From the cell containing the given text, extract its center point as [x, y] coordinate. 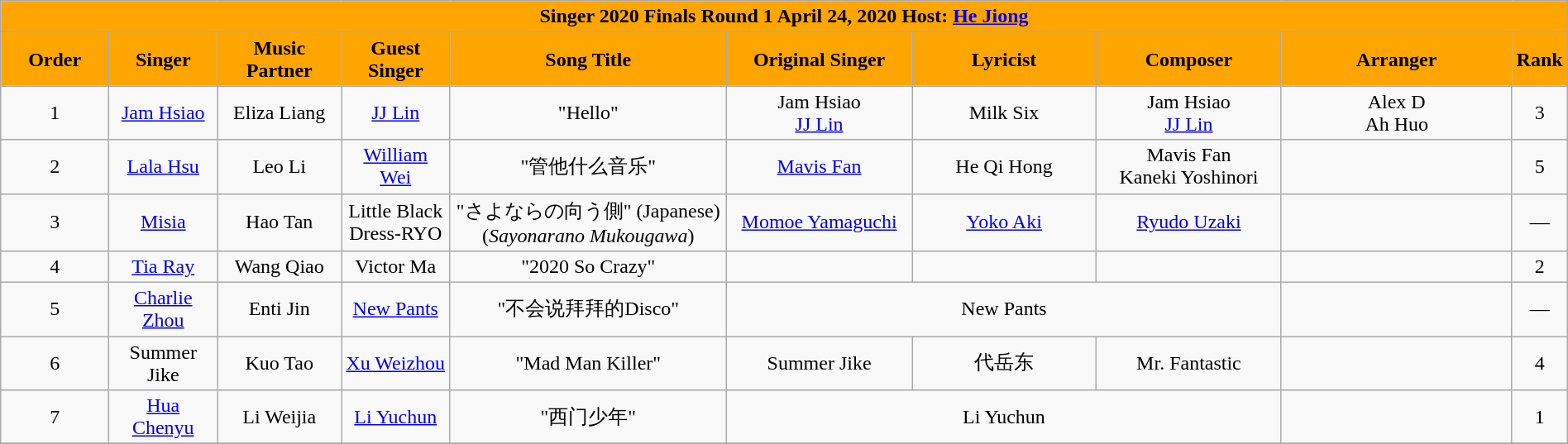
William Wei [395, 167]
Xu Weizhou [395, 364]
7 [55, 417]
Ryudo Uzaki [1189, 222]
Jam Hsiao [164, 112]
Momoe Yamaguchi [820, 222]
Lyricist [1004, 60]
Mr. Fantastic [1189, 364]
Eliza Liang [280, 112]
代岳东 [1004, 364]
Li Weijia [280, 417]
Milk Six [1004, 112]
Guest Singer [395, 60]
"さよならの向う側" (Japanese) (Sayonarano Mukougawa) [589, 222]
Enti Jin [280, 309]
"Hello" [589, 112]
Leo Li [280, 167]
Hua Chenyu [164, 417]
Tia Ray [164, 267]
Song Title [589, 60]
Mavis FanKaneki Yoshinori [1189, 167]
6 [55, 364]
"不会说拜拜的Disco" [589, 309]
Singer 2020 Finals Round 1 April 24, 2020 Host: He Jiong [784, 17]
"管他什么音乐" [589, 167]
Alex DAh Huo [1396, 112]
Victor Ma [395, 267]
Original Singer [820, 60]
Lala Hsu [164, 167]
Little Black Dress-RYO [395, 222]
"Mad Man Killer" [589, 364]
JJ Lin [395, 112]
Music Partner [280, 60]
Yoko Aki [1004, 222]
Misia [164, 222]
"2020 So Crazy" [589, 267]
Kuo Tao [280, 364]
"西门少年" [589, 417]
Composer [1189, 60]
Order [55, 60]
Wang Qiao [280, 267]
Charlie Zhou [164, 309]
Rank [1540, 60]
Mavis Fan [820, 167]
Hao Tan [280, 222]
Singer [164, 60]
Arranger [1396, 60]
He Qi Hong [1004, 167]
